Provide the [X, Y] coordinate of the cell's center where the given text is located.  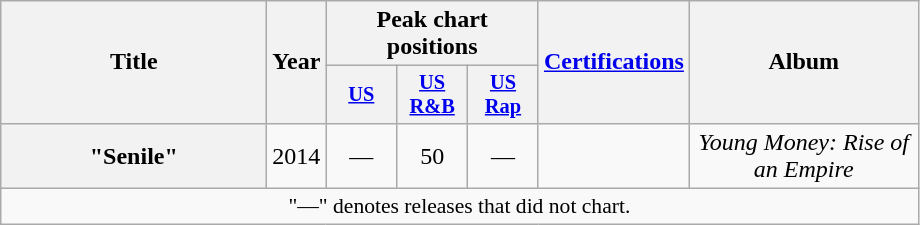
2014 [296, 156]
Young Money: Rise of an Empire [804, 156]
US [362, 95]
50 [432, 156]
USRap [504, 95]
Album [804, 62]
Year [296, 62]
USR&B [432, 95]
Title [134, 62]
Peak chart positions [432, 34]
"—" denotes releases that did not chart. [460, 207]
Certifications [614, 62]
"Senile" [134, 156]
